Detect which cell encompasses the target text, then output its [X, Y] center coordinate. 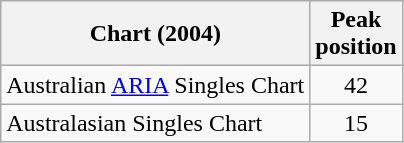
Peakposition [356, 34]
Australian ARIA Singles Chart [156, 85]
42 [356, 85]
15 [356, 123]
Chart (2004) [156, 34]
Australasian Singles Chart [156, 123]
